Return [x, y] of the center of cell containing provided text 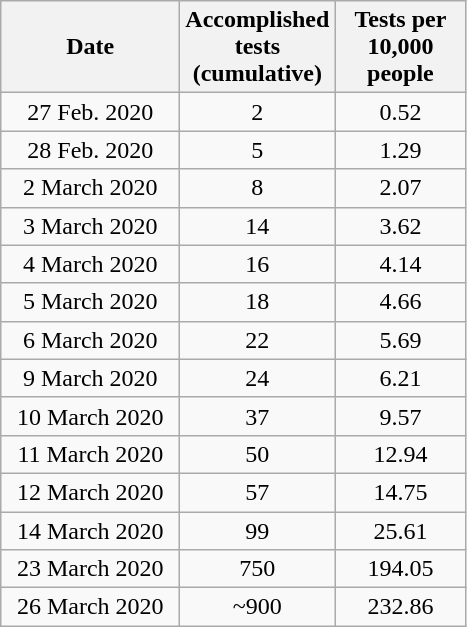
23 March 2020 [90, 569]
27 Feb. 2020 [90, 112]
4.14 [400, 264]
11 March 2020 [90, 454]
5 [258, 150]
12.94 [400, 454]
194.05 [400, 569]
99 [258, 531]
Tests per 10,000 people [400, 47]
232.86 [400, 607]
14 March 2020 [90, 531]
4.66 [400, 302]
Date [90, 47]
5.69 [400, 340]
5 March 2020 [90, 302]
2 March 2020 [90, 188]
8 [258, 188]
16 [258, 264]
28 Feb. 2020 [90, 150]
9 March 2020 [90, 378]
750 [258, 569]
3 March 2020 [90, 226]
6.21 [400, 378]
22 [258, 340]
37 [258, 416]
24 [258, 378]
6 March 2020 [90, 340]
4 March 2020 [90, 264]
2.07 [400, 188]
1.29 [400, 150]
Accomplished tests (cumulative) [258, 47]
9.57 [400, 416]
25.61 [400, 531]
57 [258, 492]
~900 [258, 607]
14 [258, 226]
26 March 2020 [90, 607]
14.75 [400, 492]
3.62 [400, 226]
18 [258, 302]
0.52 [400, 112]
2 [258, 112]
10 March 2020 [90, 416]
12 March 2020 [90, 492]
50 [258, 454]
